Extract the [x, y] coordinate from the center of the cell holding the provided text.  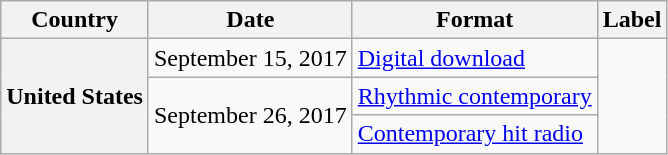
Format [474, 20]
Label [632, 20]
United States [75, 96]
Contemporary hit radio [474, 134]
Digital download [474, 58]
September 15, 2017 [250, 58]
Rhythmic contemporary [474, 96]
Date [250, 20]
Country [75, 20]
September 26, 2017 [250, 115]
